From the cell containing the given text, extract its center point as (X, Y) coordinate. 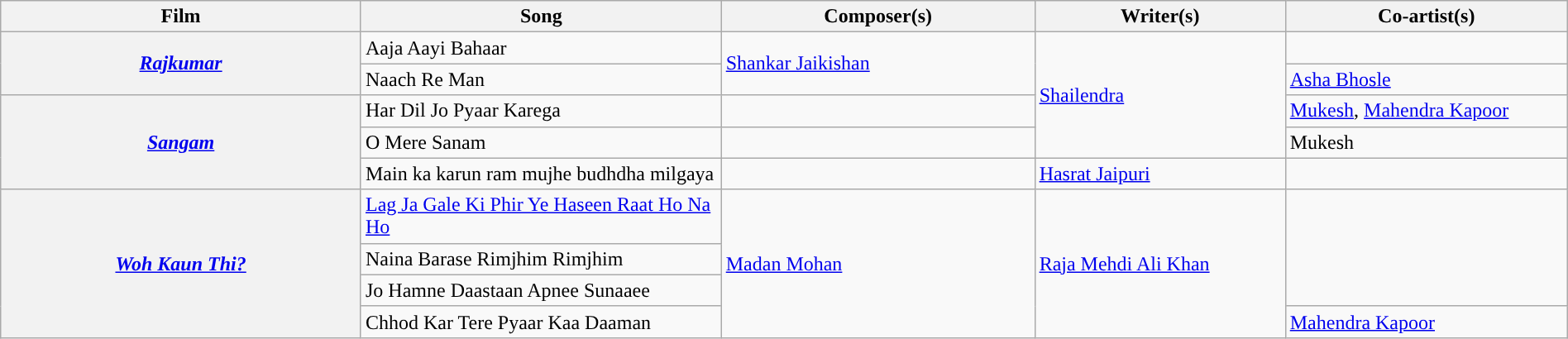
Song (541, 17)
Jo Hamne Daastaan Apnee Sunaaee (541, 290)
Har Dil Jo Pyaar Karega (541, 111)
O Mere Sanam (541, 142)
Lag Ja Gale Ki Phir Ye Haseen Raat Ho Na Ho (541, 217)
Aaja Aayi Bahaar (541, 48)
Madan Mohan (878, 263)
Mahendra Kapoor (1426, 322)
Mukesh, Mahendra Kapoor (1426, 111)
Mukesh (1426, 142)
Naina Barase Rimjhim Rimjhim (541, 259)
Main ka karun ram mujhe budhdha milgaya (541, 174)
Raja Mehdi Ali Khan (1159, 263)
Shankar Jaikishan (878, 64)
Writer(s) (1159, 17)
Asha Bhosle (1426, 79)
Composer(s) (878, 17)
Film (181, 17)
Woh Kaun Thi? (181, 263)
Shailendra (1159, 95)
Naach Re Man (541, 79)
Rajkumar (181, 64)
Co-artist(s) (1426, 17)
Sangam (181, 142)
Chhod Kar Tere Pyaar Kaa Daaman (541, 322)
Hasrat Jaipuri (1159, 174)
